Scan for the cell matching the given text and deliver its [X, Y] coordinate at center. 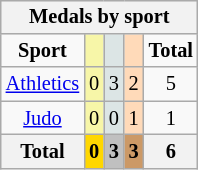
Medals by sport [100, 17]
5 [171, 84]
6 [171, 152]
Athletics [42, 84]
Sport [42, 51]
2 [134, 84]
Judo [42, 118]
